Capture the cell that displays the provided text and extract its (X, Y) central coordinate. 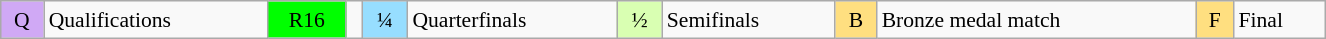
Bronze medal match (1036, 20)
Qualifications (156, 20)
Quarterfinals (512, 20)
B (856, 20)
Q (22, 20)
R16 (307, 20)
½ (640, 20)
Semifinals (748, 20)
Final (1279, 20)
¼ (386, 20)
F (1214, 20)
